Extract the [X, Y] coordinate from the center of the cell holding the provided text.  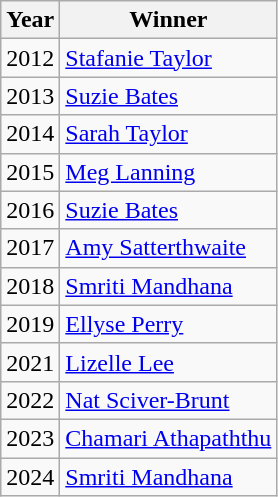
Chamari Athapaththu [168, 438]
Lizelle Lee [168, 362]
2016 [30, 210]
Sarah Taylor [168, 134]
2024 [30, 477]
Winner [168, 20]
2019 [30, 324]
2022 [30, 400]
2021 [30, 362]
Meg Lanning [168, 172]
2012 [30, 58]
Stafanie Taylor [168, 58]
2015 [30, 172]
2017 [30, 248]
2023 [30, 438]
Year [30, 20]
2018 [30, 286]
2014 [30, 134]
Nat Sciver-Brunt [168, 400]
Ellyse Perry [168, 324]
2013 [30, 96]
Amy Satterthwaite [168, 248]
